Search for the cell housing the specified text and yield its [X, Y] center coordinate. 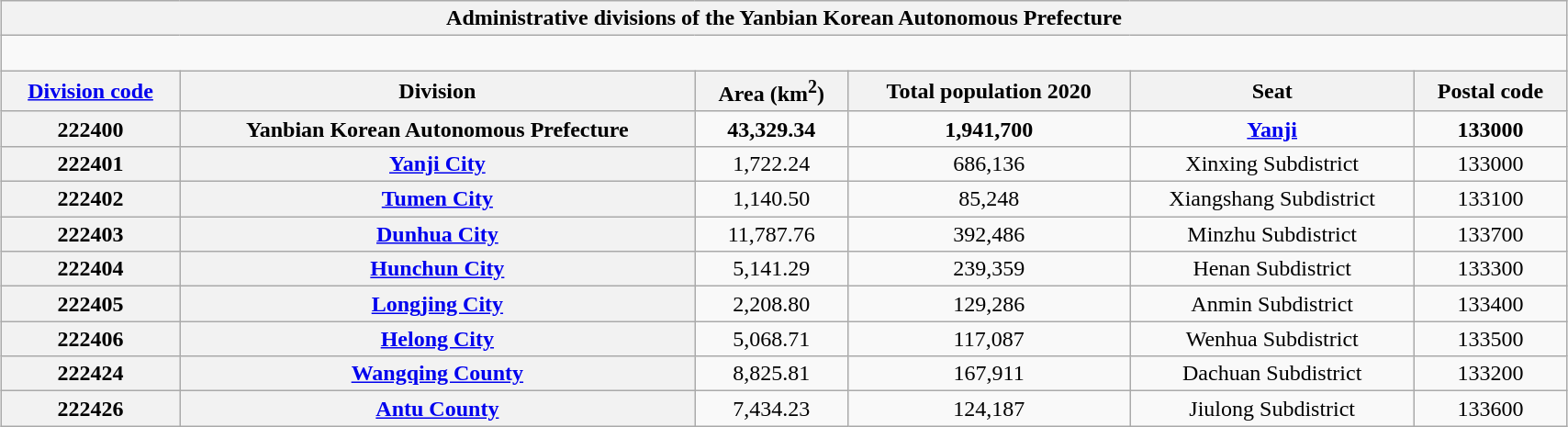
133200 [1490, 374]
Seat [1272, 92]
7,434.23 [771, 409]
222405 [91, 304]
Area (km2) [771, 92]
Tumen City [438, 199]
133500 [1490, 339]
Administrative divisions of the Yanbian Korean Autonomous Prefecture [784, 18]
222403 [91, 234]
686,136 [989, 163]
43,329.34 [771, 129]
133300 [1490, 269]
117,087 [989, 339]
Xinxing Subdistrict [1272, 163]
222402 [91, 199]
Longjing City [438, 304]
133600 [1490, 409]
133400 [1490, 304]
1,941,700 [989, 129]
2,208.80 [771, 304]
Hunchun City [438, 269]
222426 [91, 409]
Anmin Subdistrict [1272, 304]
1,140.50 [771, 199]
124,187 [989, 409]
Antu County [438, 409]
5,141.29 [771, 269]
222406 [91, 339]
Minzhu Subdistrict [1272, 234]
Division code [91, 92]
Total population 2020 [989, 92]
Xiangshang Subdistrict [1272, 199]
85,248 [989, 199]
222400 [91, 129]
Henan Subdistrict [1272, 269]
222401 [91, 163]
Jiulong Subdistrict [1272, 409]
Wenhua Subdistrict [1272, 339]
Dunhua City [438, 234]
392,486 [989, 234]
Yanji City [438, 163]
Dachuan Subdistrict [1272, 374]
239,359 [989, 269]
5,068.71 [771, 339]
222424 [91, 374]
11,787.76 [771, 234]
1,722.24 [771, 163]
Yanbian Korean Autonomous Prefecture [438, 129]
129,286 [989, 304]
8,825.81 [771, 374]
Division [438, 92]
133700 [1490, 234]
133100 [1490, 199]
Postal code [1490, 92]
Yanji [1272, 129]
222404 [91, 269]
Wangqing County [438, 374]
167,911 [989, 374]
Helong City [438, 339]
